Output the [X, Y] coordinate of the center of the cell containing the given text.  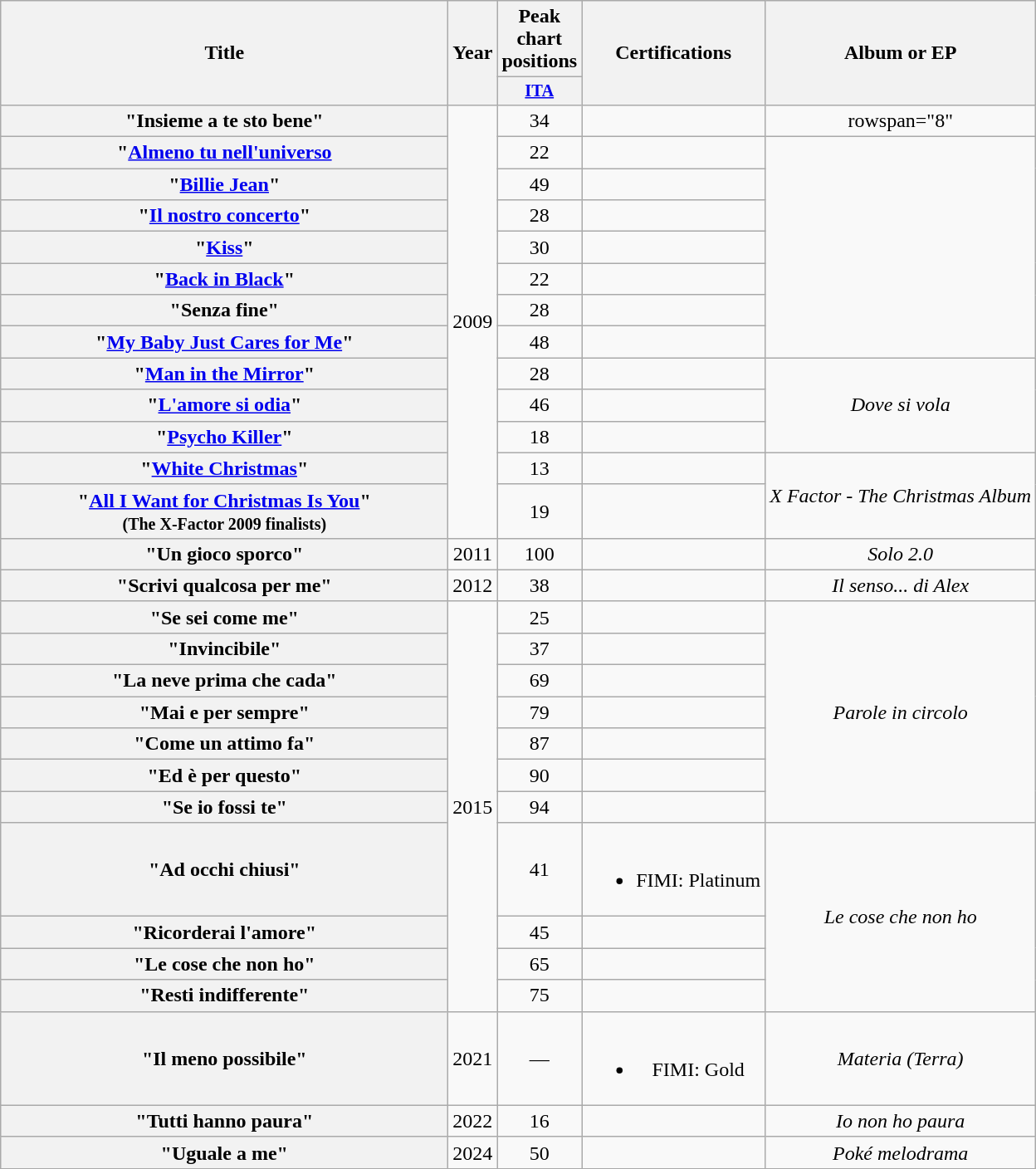
46 [540, 405]
2022 [473, 1121]
rowspan="8" [901, 120]
Solo 2.0 [901, 554]
37 [540, 648]
"Invincibile" [224, 648]
"Tutti hanno paura" [224, 1121]
"Se sei come me" [224, 617]
"L'amore si odia" [224, 405]
94 [540, 807]
45 [540, 932]
"La neve prima che cada" [224, 681]
"Back in Black" [224, 279]
2015 [473, 806]
"Kiss" [224, 247]
79 [540, 712]
"Le cose che non ho" [224, 964]
"Il meno possibile" [224, 1058]
Album or EP [901, 53]
"Ricorderai l'amore" [224, 932]
65 [540, 964]
"Ad occhi chiusi" [224, 870]
"Il nostro concerto" [224, 216]
Certifications [674, 53]
48 [540, 342]
Poké melodrama [901, 1152]
Materia (Terra) [901, 1058]
Parole in circolo [901, 712]
"Senza fine" [224, 311]
69 [540, 681]
"Come un attimo fa" [224, 744]
"Insieme a te sto bene" [224, 120]
2011 [473, 554]
49 [540, 184]
FIMI: Platinum [674, 870]
16 [540, 1121]
2024 [473, 1152]
— [540, 1058]
87 [540, 744]
100 [540, 554]
Year [473, 53]
"White Christmas" [224, 468]
Le cose che non ho [901, 917]
38 [540, 585]
"Mai e per sempre" [224, 712]
25 [540, 617]
75 [540, 995]
2009 [473, 321]
"Scrivi qualcosa per me" [224, 585]
Il senso... di Alex [901, 585]
FIMI: Gold [674, 1058]
ITA [540, 91]
X Factor - The Christmas Album [901, 495]
"Resti indifferente" [224, 995]
Title [224, 53]
"Un gioco sporco" [224, 554]
"Uguale a me" [224, 1152]
"My Baby Just Cares for Me" [224, 342]
"Se io fossi te" [224, 807]
19 [540, 511]
50 [540, 1152]
"Almeno tu nell'universo [224, 153]
"Psycho Killer" [224, 437]
Io non ho paura [901, 1121]
41 [540, 870]
Dove si vola [901, 405]
"All I Want for Christmas Is You"(The X-Factor 2009 finalists) [224, 511]
18 [540, 437]
"Billie Jean" [224, 184]
13 [540, 468]
2012 [473, 585]
34 [540, 120]
Peak chart positions [540, 39]
2021 [473, 1058]
"Ed è per questo" [224, 775]
"Man in the Mirror" [224, 374]
30 [540, 247]
90 [540, 775]
